From the cell containing the given text, extract its center point as (X, Y) coordinate. 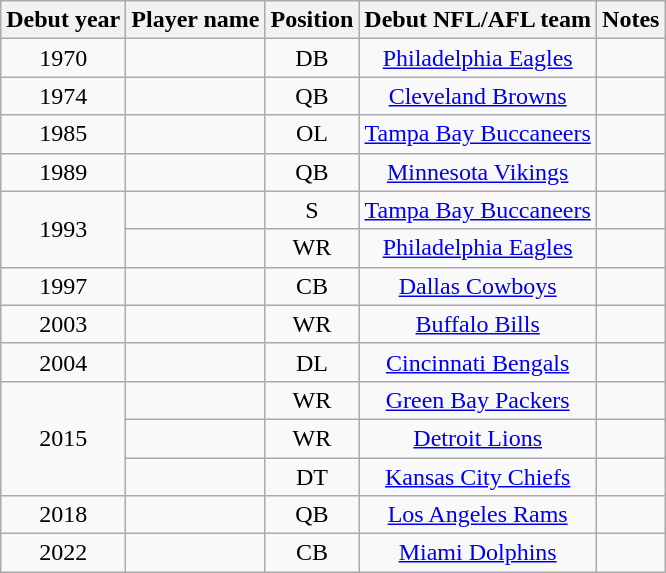
Kansas City Chiefs (478, 477)
OL (312, 134)
Debut year (64, 20)
Position (312, 20)
DL (312, 362)
Cincinnati Bengals (478, 362)
1985 (64, 134)
DB (312, 58)
2022 (64, 553)
S (312, 210)
2003 (64, 324)
Buffalo Bills (478, 324)
DT (312, 477)
1997 (64, 286)
2015 (64, 438)
Cleveland Browns (478, 96)
1993 (64, 229)
Dallas Cowboys (478, 286)
1974 (64, 96)
Green Bay Packers (478, 400)
2004 (64, 362)
1970 (64, 58)
Detroit Lions (478, 438)
Miami Dolphins (478, 553)
Minnesota Vikings (478, 172)
2018 (64, 515)
Debut NFL/AFL team (478, 20)
Player name (196, 20)
Los Angeles Rams (478, 515)
Notes (631, 20)
1989 (64, 172)
